Scan for the cell matching the given text and deliver its [x, y] coordinate at center. 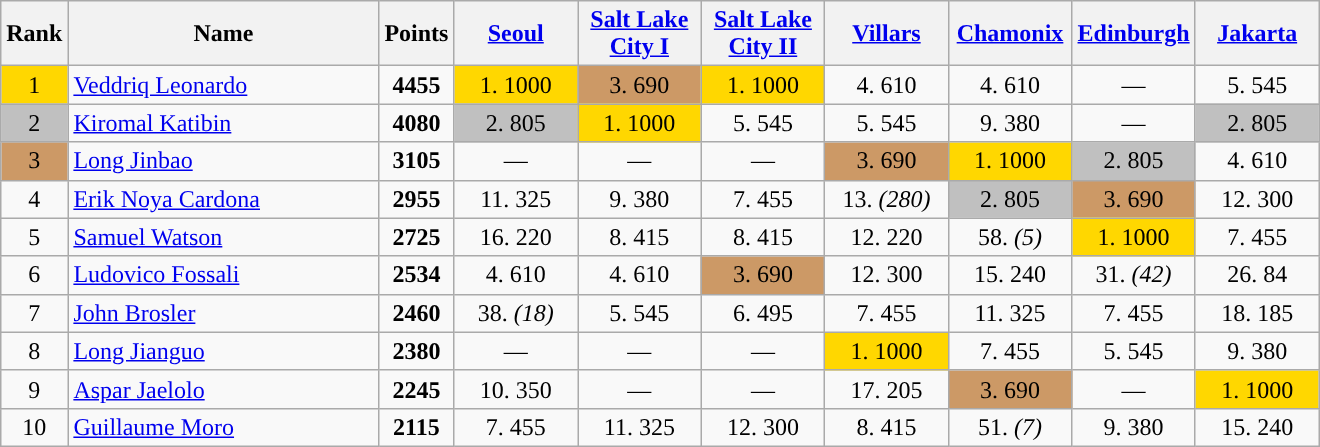
2 [34, 123]
12. 220 [887, 237]
2115 [416, 427]
3105 [416, 161]
26. 84 [1257, 275]
Seoul [516, 34]
Chamonix [1010, 34]
5 [34, 237]
Salt Lake City II [763, 34]
John Brosler [224, 313]
2460 [416, 313]
Points [416, 34]
Kiromal Katibin [224, 123]
Rank [34, 34]
7 [34, 313]
Erik Noya Cardona [224, 199]
3 [34, 161]
10 [34, 427]
6 [34, 275]
2955 [416, 199]
4080 [416, 123]
13. (280) [887, 199]
Veddriq Leonardo [224, 85]
4455 [416, 85]
Villars [887, 34]
Salt Lake City I [640, 34]
10. 350 [516, 389]
Name [224, 34]
51. (7) [1010, 427]
18. 185 [1257, 313]
58. (5) [1010, 237]
38. (18) [516, 313]
Long Jianguo [224, 351]
Guillaume Moro [224, 427]
4 [34, 199]
Samuel Watson [224, 237]
Long Jinbao [224, 161]
1 [34, 85]
2245 [416, 389]
8 [34, 351]
Edinburgh [1134, 34]
31. (42) [1134, 275]
Ludovico Fossali [224, 275]
Jakarta [1257, 34]
9 [34, 389]
Aspar Jaelolo [224, 389]
2534 [416, 275]
17. 205 [887, 389]
16. 220 [516, 237]
2725 [416, 237]
6. 495 [763, 313]
2380 [416, 351]
